Pinpoint the cell where the given text exists, returning its (X, Y) midpoint coordinate. 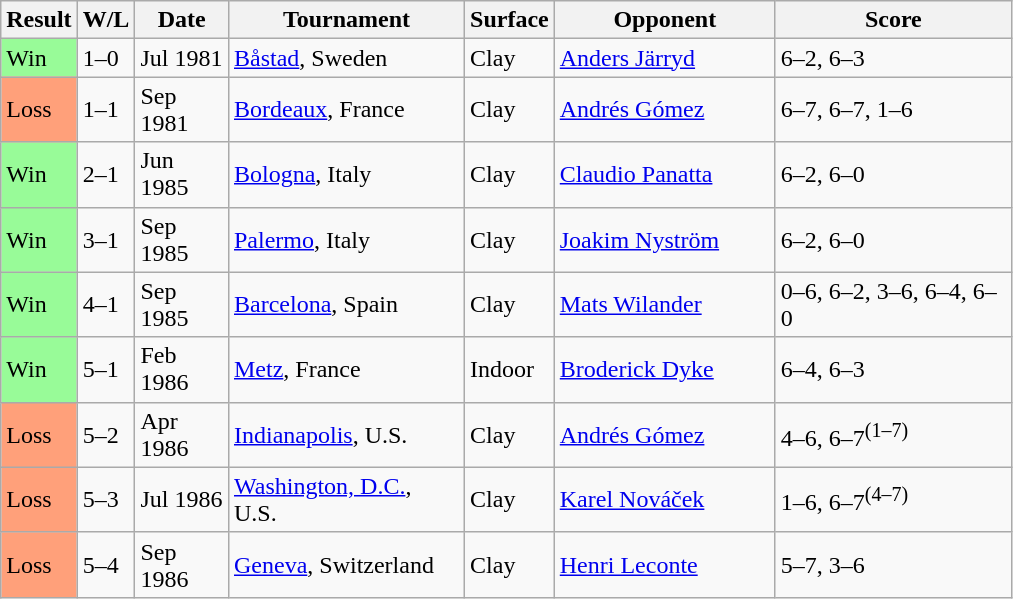
Båstad, Sweden (346, 58)
3–1 (106, 240)
Geneva, Switzerland (346, 564)
Bordeaux, France (346, 110)
Indoor (510, 370)
Date (182, 20)
Broderick Dyke (664, 370)
1–0 (106, 58)
Tournament (346, 20)
5–4 (106, 564)
Metz, France (346, 370)
Jul 1986 (182, 500)
4–6, 6–7(1–7) (893, 434)
Feb 1986 (182, 370)
Sep 1986 (182, 564)
Result (39, 20)
W/L (106, 20)
Sep 1981 (182, 110)
6–2, 6–3 (893, 58)
Henri Leconte (664, 564)
6–4, 6–3 (893, 370)
Barcelona, Spain (346, 304)
0–6, 6–2, 3–6, 6–4, 6–0 (893, 304)
Surface (510, 20)
6–7, 6–7, 1–6 (893, 110)
4–1 (106, 304)
Anders Järryd (664, 58)
1–6, 6–7(4–7) (893, 500)
5–7, 3–6 (893, 564)
Apr 1986 (182, 434)
Washington, D.C., U.S. (346, 500)
Karel Nováček (664, 500)
Opponent (664, 20)
5–2 (106, 434)
5–3 (106, 500)
Claudio Panatta (664, 174)
Jul 1981 (182, 58)
Indianapolis, U.S. (346, 434)
Mats Wilander (664, 304)
Joakim Nyström (664, 240)
5–1 (106, 370)
1–1 (106, 110)
Score (893, 20)
2–1 (106, 174)
Palermo, Italy (346, 240)
Bologna, Italy (346, 174)
Jun 1985 (182, 174)
